Determine the (x, y) coordinate at the center of the cell enclosing the given text.  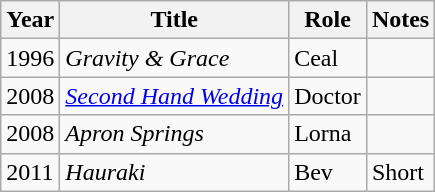
Title (174, 20)
Ceal (328, 58)
Bev (328, 172)
Doctor (328, 96)
1996 (30, 58)
Gravity & Grace (174, 58)
Second Hand Wedding (174, 96)
Lorna (328, 134)
2011 (30, 172)
Role (328, 20)
Notes (400, 20)
Short (400, 172)
Year (30, 20)
Hauraki (174, 172)
Apron Springs (174, 134)
